Capture the cell that displays the provided text and extract its (x, y) central coordinate. 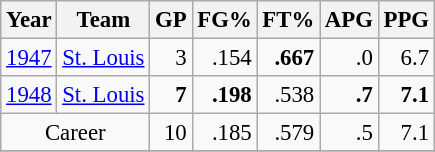
.0 (350, 58)
.579 (288, 133)
Career (76, 133)
GP (171, 20)
.538 (288, 95)
.185 (224, 133)
Team (104, 20)
3 (171, 58)
1948 (29, 95)
PPG (406, 20)
FT% (288, 20)
.5 (350, 133)
1947 (29, 58)
FG% (224, 20)
.667 (288, 58)
.154 (224, 58)
10 (171, 133)
7 (171, 95)
Year (29, 20)
APG (350, 20)
6.7 (406, 58)
.7 (350, 95)
.198 (224, 95)
